Return the [X, Y] coordinate for the center point of the cell that contains the specified text.  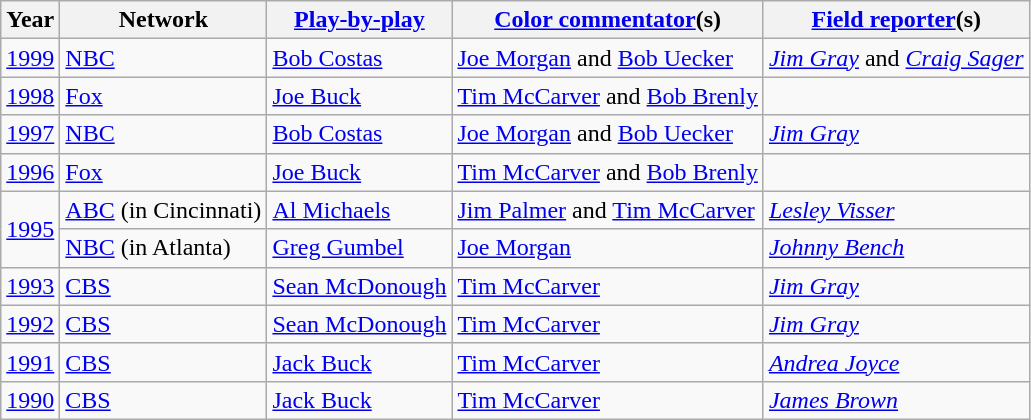
Lesley Visser [896, 210]
Andrea Joyce [896, 362]
1992 [30, 324]
Network [164, 20]
1990 [30, 400]
James Brown [896, 400]
ABC (in Cincinnati) [164, 210]
Year [30, 20]
Jim Gray and Craig Sager [896, 58]
1999 [30, 58]
1995 [30, 229]
1996 [30, 172]
NBC (in Atlanta) [164, 248]
1998 [30, 96]
Al Michaels [360, 210]
Play-by-play [360, 20]
Joe Morgan [608, 248]
Field reporter(s) [896, 20]
1993 [30, 286]
1991 [30, 362]
Johnny Bench [896, 248]
1997 [30, 134]
Color commentator(s) [608, 20]
Greg Gumbel [360, 248]
Jim Palmer and Tim McCarver [608, 210]
